Identify which cell holds the provided text, then report its [X, Y] central coordinate. 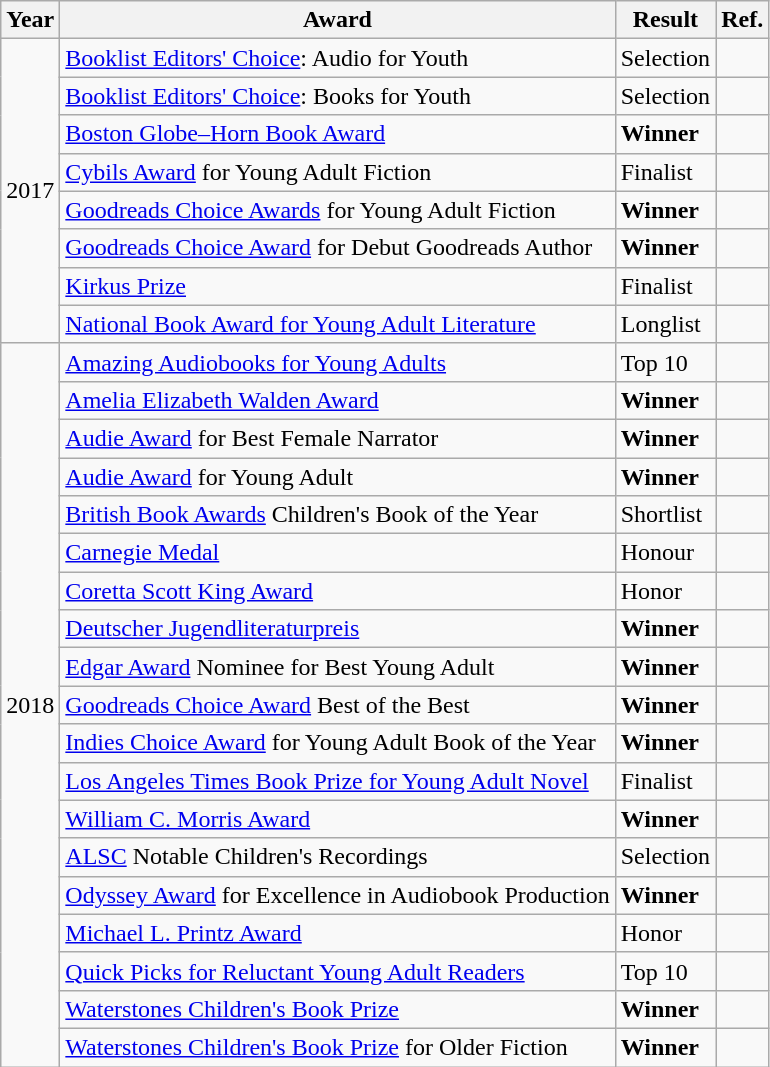
Quick Picks for Reluctant Young Adult Readers [338, 971]
British Book Awards Children's Book of the Year [338, 515]
Goodreads Choice Awards for Young Adult Fiction [338, 210]
Amelia Elizabeth Walden Award [338, 400]
Shortlist [665, 515]
Indies Choice Award for Young Adult Book of the Year [338, 743]
Booklist Editors' Choice: Books for Youth [338, 96]
Honour [665, 553]
Odyssey Award for Excellence in Audiobook Production [338, 895]
National Book Award for Young Adult Literature [338, 324]
Deutscher Jugendliteraturpreis [338, 629]
Audie Award for Best Female Narrator [338, 438]
Kirkus Prize [338, 286]
Waterstones Children's Book Prize [338, 1009]
Amazing Audiobooks for Young Adults [338, 362]
Year [30, 20]
ALSC Notable Children's Recordings [338, 857]
Award [338, 20]
Ref. [742, 20]
Michael L. Printz Award [338, 933]
Cybils Award for Young Adult Fiction [338, 172]
Audie Award for Young Adult [338, 477]
Longlist [665, 324]
Goodreads Choice Award Best of the Best [338, 705]
Edgar Award Nominee for Best Young Adult [338, 667]
Booklist Editors' Choice: Audio for Youth [338, 58]
Coretta Scott King Award [338, 591]
Carnegie Medal [338, 553]
Los Angeles Times Book Prize for Young Adult Novel [338, 781]
Boston Globe–Horn Book Award [338, 134]
William C. Morris Award [338, 819]
Result [665, 20]
Goodreads Choice Award for Debut Goodreads Author [338, 248]
2017 [30, 191]
Waterstones Children's Book Prize for Older Fiction [338, 1047]
2018 [30, 704]
